Scan for the cell matching the given text and deliver its [X, Y] coordinate at center. 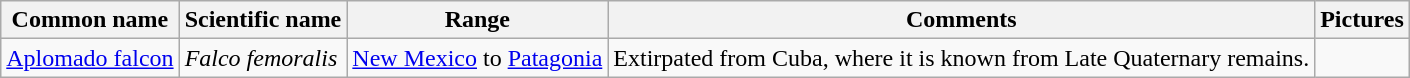
Scientific name [263, 20]
Pictures [1362, 20]
Aplomado falcon [90, 58]
Extirpated from Cuba, where it is known from Late Quaternary remains. [962, 58]
Common name [90, 20]
Falco femoralis [263, 58]
New Mexico to Patagonia [478, 58]
Range [478, 20]
Comments [962, 20]
